Return the [X, Y] coordinate for the center point of the cell that contains the specified text.  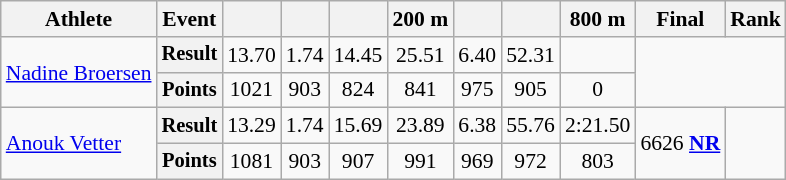
14.45 [358, 55]
Event [190, 19]
991 [420, 162]
200 m [420, 19]
803 [598, 162]
0 [598, 90]
972 [530, 162]
1021 [252, 90]
Rank [756, 19]
824 [358, 90]
13.70 [252, 55]
Final [680, 19]
6.38 [477, 126]
6.40 [477, 55]
25.51 [420, 55]
975 [477, 90]
15.69 [358, 126]
13.29 [252, 126]
905 [530, 90]
6626 NR [680, 144]
Athlete [79, 19]
969 [477, 162]
2:21.50 [598, 126]
55.76 [530, 126]
52.31 [530, 55]
907 [358, 162]
841 [420, 90]
1081 [252, 162]
Anouk Vetter [79, 144]
Nadine Broersen [79, 72]
23.89 [420, 126]
800 m [598, 19]
